Identify which cell holds the provided text, then report its [X, Y] central coordinate. 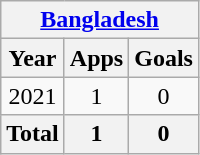
Bangladesh [100, 20]
Apps [96, 58]
2021 [33, 96]
Year [33, 58]
Total [33, 134]
Goals [164, 58]
